Return [x, y] of the center of cell containing provided text 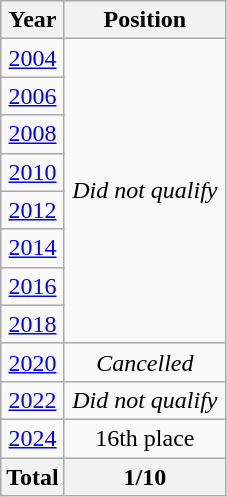
2010 [33, 172]
2014 [33, 248]
Year [33, 20]
2016 [33, 286]
2004 [33, 58]
2018 [33, 324]
1/10 [144, 477]
2024 [33, 438]
2020 [33, 362]
2008 [33, 134]
2022 [33, 400]
Position [144, 20]
2012 [33, 210]
16th place [144, 438]
Cancelled [144, 362]
2006 [33, 96]
Total [33, 477]
